From the cell containing the given text, extract its center point as [x, y] coordinate. 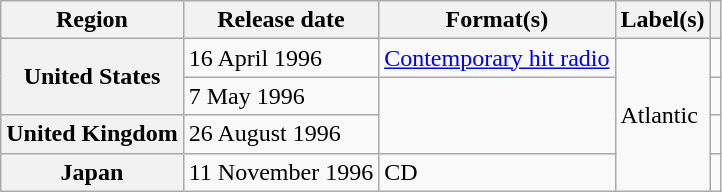
Format(s) [497, 20]
Label(s) [662, 20]
Release date [280, 20]
United States [92, 77]
Contemporary hit radio [497, 58]
United Kingdom [92, 134]
Region [92, 20]
7 May 1996 [280, 96]
26 August 1996 [280, 134]
CD [497, 172]
Japan [92, 172]
16 April 1996 [280, 58]
Atlantic [662, 115]
11 November 1996 [280, 172]
